Scan for the cell matching the given text and deliver its [X, Y] coordinate at center. 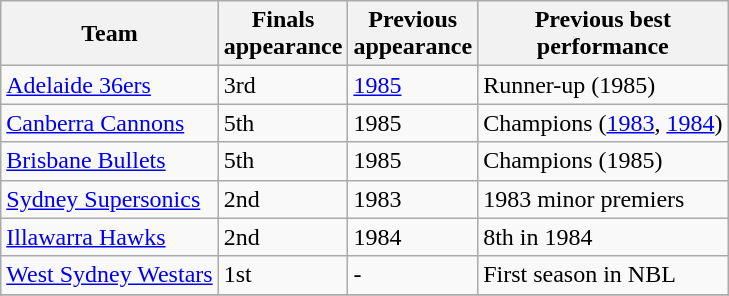
8th in 1984 [603, 237]
Runner-up (1985) [603, 85]
- [413, 275]
1983 [413, 199]
1984 [413, 237]
Sydney Supersonics [110, 199]
Team [110, 34]
1983 minor premiers [603, 199]
Finalsappearance [283, 34]
3rd [283, 85]
Canberra Cannons [110, 123]
Brisbane Bullets [110, 161]
First season in NBL [603, 275]
Champions (1985) [603, 161]
Champions (1983, 1984) [603, 123]
1st [283, 275]
Previousappearance [413, 34]
Adelaide 36ers [110, 85]
West Sydney Westars [110, 275]
Illawarra Hawks [110, 237]
Previous bestperformance [603, 34]
